Search for the cell housing the specified text and yield its (X, Y) center coordinate. 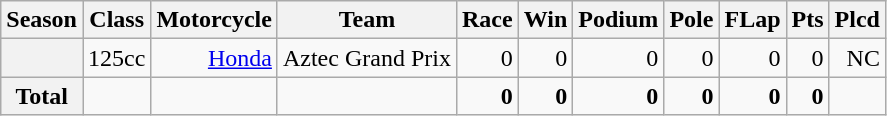
Total (42, 96)
Win (546, 20)
Honda (214, 58)
Class (116, 20)
Podium (618, 20)
Pole (692, 20)
Race (487, 20)
NC (857, 58)
FLap (752, 20)
Aztec Grand Prix (366, 58)
Plcd (857, 20)
Pts (808, 20)
Team (366, 20)
125cc (116, 58)
Motorcycle (214, 20)
Season (42, 20)
